From the cell containing the given text, extract its center point as [x, y] coordinate. 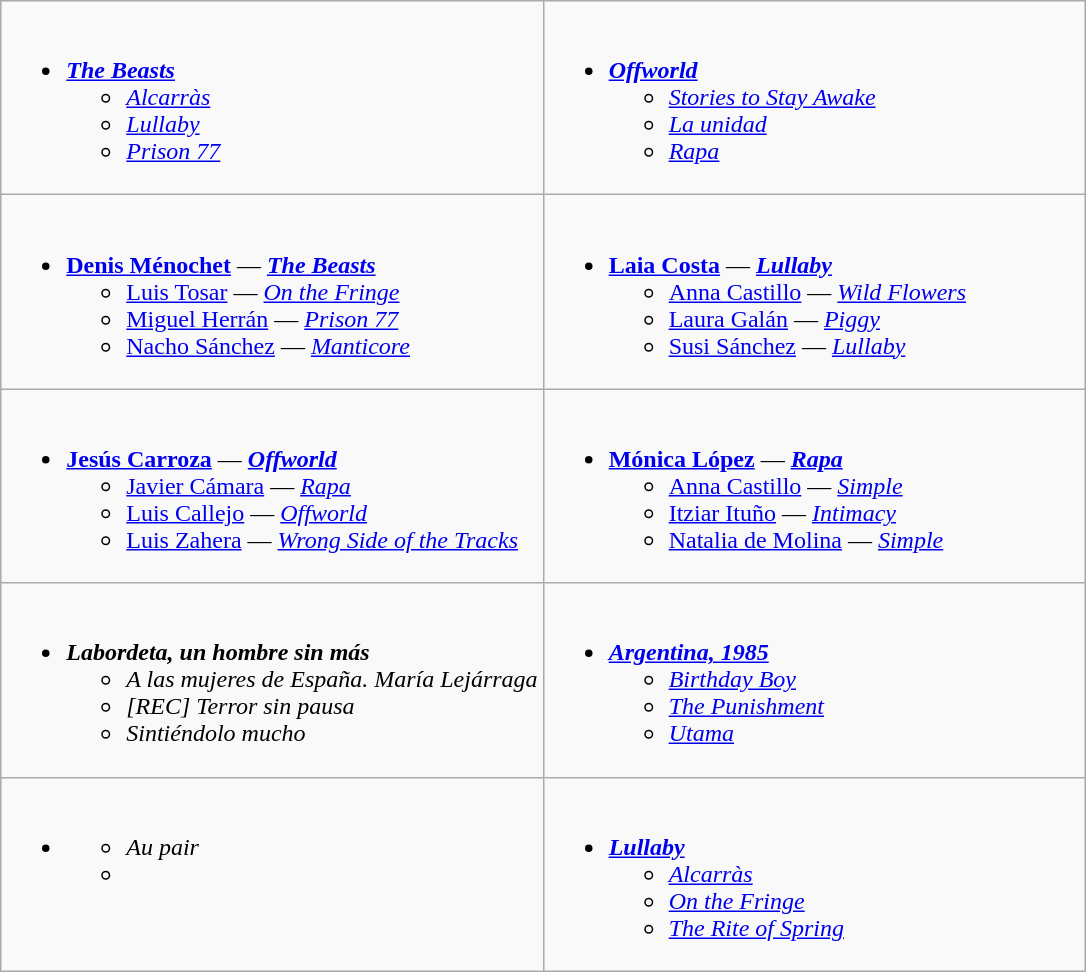
Au pair [272, 874]
OffworldStories to Stay AwakeLa unidadRapa [814, 98]
LullabyAlcarràsOn the FringeThe Rite of Spring [814, 874]
Laia Costa — LullabyAnna Castillo — Wild FlowersLaura Galán — PiggySusi Sánchez — Lullaby [814, 292]
Denis Ménochet — The BeastsLuis Tosar — On the FringeMiguel Herrán — Prison 77Nacho Sánchez — Manticore [272, 292]
Argentina, 1985Birthday BoyThe PunishmentUtama [814, 680]
Mónica López — RapaAnna Castillo — SimpleItziar Ituño — IntimacyNatalia de Molina — Simple [814, 486]
The BeastsAlcarràsLullabyPrison 77 [272, 98]
Labordeta, un hombre sin másA las mujeres de España. María Lejárraga[REC] Terror sin pausaSintiéndolo mucho [272, 680]
Jesús Carroza — OffworldJavier Cámara — RapaLuis Callejo — OffworldLuis Zahera — Wrong Side of the Tracks [272, 486]
